Return [x, y] of the center of cell containing provided text 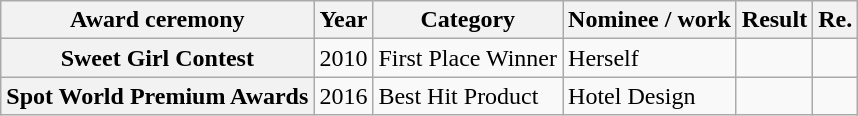
First Place Winner [468, 58]
Category [468, 20]
Result [774, 20]
2016 [344, 96]
Re. [836, 20]
Award ceremony [158, 20]
Herself [650, 58]
Best Hit Product [468, 96]
Year [344, 20]
Sweet Girl Contest [158, 58]
Spot World Premium Awards [158, 96]
Hotel Design [650, 96]
2010 [344, 58]
Nominee / work [650, 20]
